Capture the cell that displays the provided text and extract its [x, y] central coordinate. 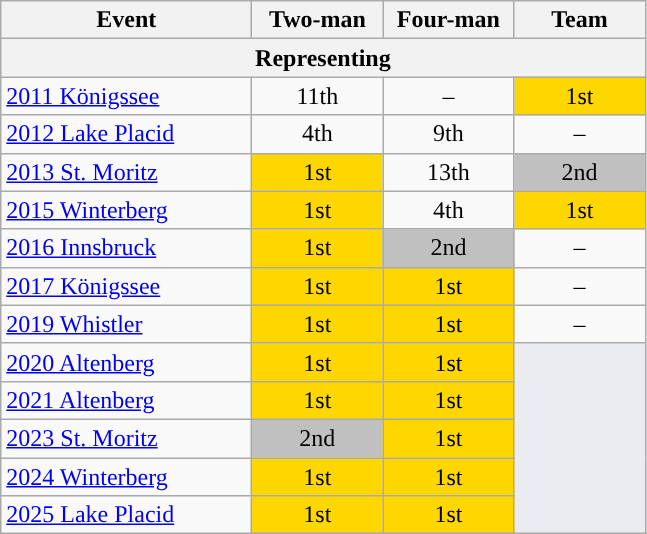
13th [448, 172]
2023 St. Moritz [126, 438]
Two-man [318, 20]
Team [580, 20]
2021 Altenberg [126, 400]
2015 Winterberg [126, 210]
2013 St. Moritz [126, 172]
2017 Königssee [126, 286]
2019 Whistler [126, 324]
2025 Lake Placid [126, 515]
2020 Altenberg [126, 362]
Four-man [448, 20]
2016 Innsbruck [126, 248]
2012 Lake Placid [126, 134]
2011 Königssee [126, 96]
11th [318, 96]
9th [448, 134]
Representing [323, 58]
Event [126, 20]
2024 Winterberg [126, 477]
